Detect which cell encompasses the target text, then output its [x, y] center coordinate. 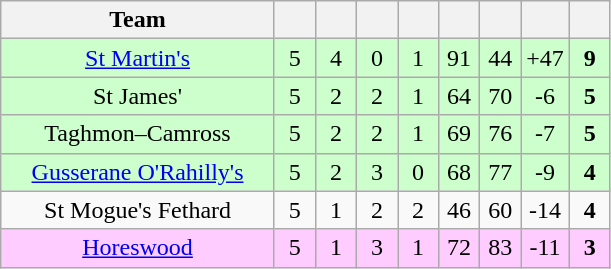
46 [460, 210]
Horeswood [138, 248]
Team [138, 20]
St Mogue's Fethard [138, 210]
68 [460, 172]
69 [460, 134]
-9 [546, 172]
77 [500, 172]
91 [460, 58]
76 [500, 134]
-11 [546, 248]
64 [460, 96]
St Martin's [138, 58]
+47 [546, 58]
9 [590, 58]
-6 [546, 96]
-7 [546, 134]
Gusserane O'Rahilly's [138, 172]
-14 [546, 210]
Taghmon–Camross [138, 134]
44 [500, 58]
60 [500, 210]
72 [460, 248]
70 [500, 96]
St James' [138, 96]
83 [500, 248]
